Provide the (x, y) coordinate of the cell's center where the given text is located.  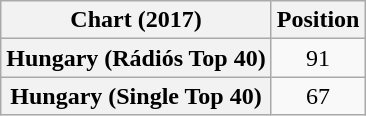
Position (318, 20)
67 (318, 96)
Hungary (Single Top 40) (136, 96)
91 (318, 58)
Hungary (Rádiós Top 40) (136, 58)
Chart (2017) (136, 20)
